Output the [X, Y] coordinate of the center of the cell containing the given text.  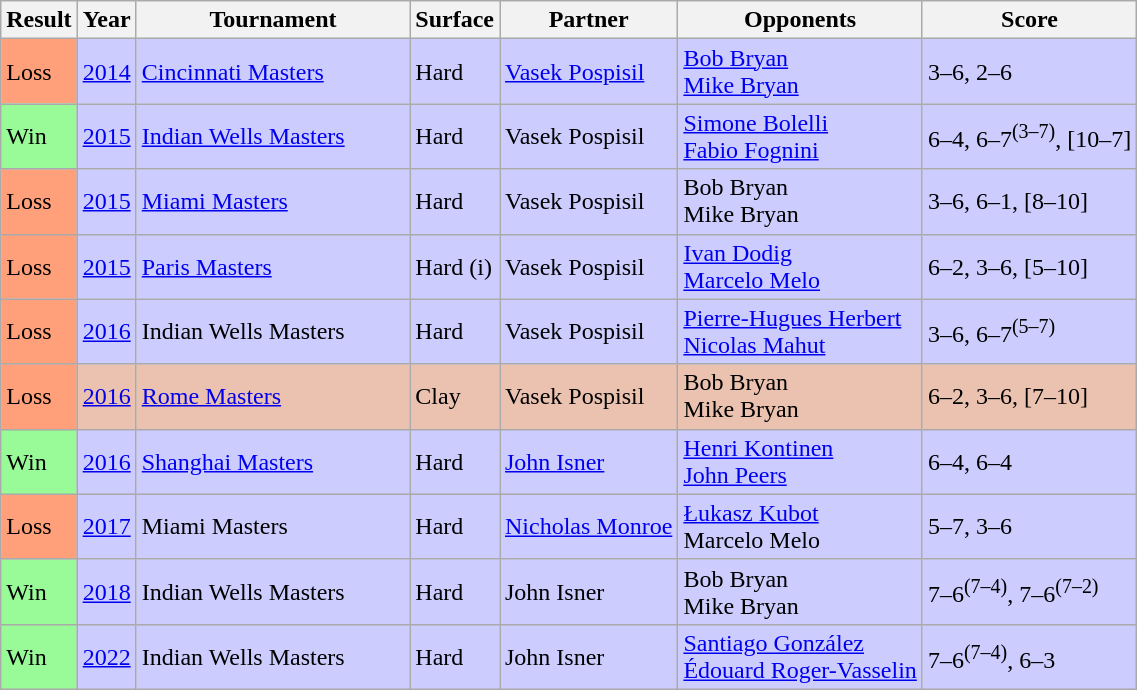
Clay [455, 396]
7–6(7–4), 6–3 [1029, 656]
7–6(7–4), 7–6(7–2) [1029, 592]
Henri Kontinen John Peers [800, 462]
3–6, 6–7(5–7) [1029, 332]
2017 [106, 526]
Paris Masters [273, 266]
6–2, 3–6, [7–10] [1029, 396]
Result [39, 20]
Simone Bolelli Fabio Fognini [800, 136]
Pierre-Hugues Herbert Nicolas Mahut [800, 332]
Cincinnati Masters [273, 72]
Ivan Dodig Marcelo Melo [800, 266]
Nicholas Monroe [589, 526]
6–4, 6–4 [1029, 462]
Opponents [800, 20]
Shanghai Masters [273, 462]
Santiago González Édouard Roger-Vasselin [800, 656]
Hard (i) [455, 266]
Surface [455, 20]
Łukasz Kubot Marcelo Melo [800, 526]
2014 [106, 72]
6–4, 6–7(3–7), [10–7] [1029, 136]
Score [1029, 20]
5–7, 3–6 [1029, 526]
Tournament [273, 20]
2022 [106, 656]
6–2, 3–6, [5–10] [1029, 266]
Rome Masters [273, 396]
2018 [106, 592]
3–6, 6–1, [8–10] [1029, 202]
Year [106, 20]
3–6, 2–6 [1029, 72]
Partner [589, 20]
